For the text-containing cell, return its midpoint in (x, y) coordinate format. 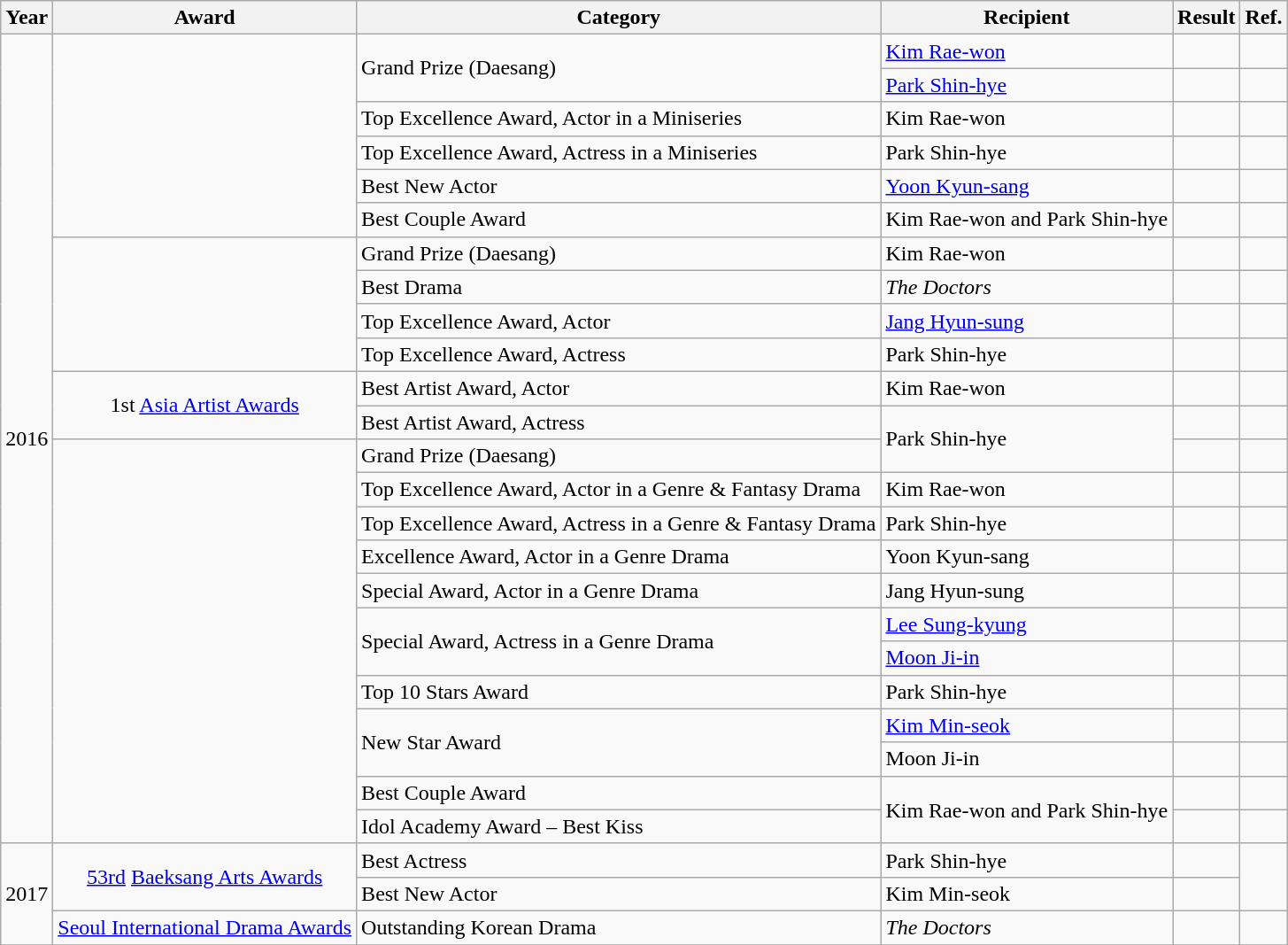
Lee Sung-kyung (1027, 624)
Outstanding Korean Drama (619, 927)
Ref. (1264, 18)
Top Excellence Award, Actor (619, 321)
Year (27, 18)
Best Actress (619, 860)
Seoul International Drama Awards (205, 927)
Top Excellence Award, Actress in a Genre & Fantasy Drama (619, 523)
Special Award, Actress in a Genre Drama (619, 641)
Category (619, 18)
2017 (27, 894)
Result (1207, 18)
Excellence Award, Actor in a Genre Drama (619, 557)
Special Award, Actor in a Genre Drama (619, 591)
1st Asia Artist Awards (205, 405)
Top Excellence Award, Actor in a Genre & Fantasy Drama (619, 490)
Top Excellence Award, Actor in a Miniseries (619, 119)
Top Excellence Award, Actress in a Miniseries (619, 152)
53rd Baeksang Arts Awards (205, 877)
Top Excellence Award, Actress (619, 354)
Recipient (1027, 18)
Idol Academy Award – Best Kiss (619, 826)
New Star Award (619, 742)
Best Artist Award, Actor (619, 388)
Best Artist Award, Actress (619, 422)
Top 10 Stars Award (619, 692)
Award (205, 18)
Best Drama (619, 287)
2016 (27, 439)
